Scan for the cell matching the given text and deliver its (x, y) coordinate at center. 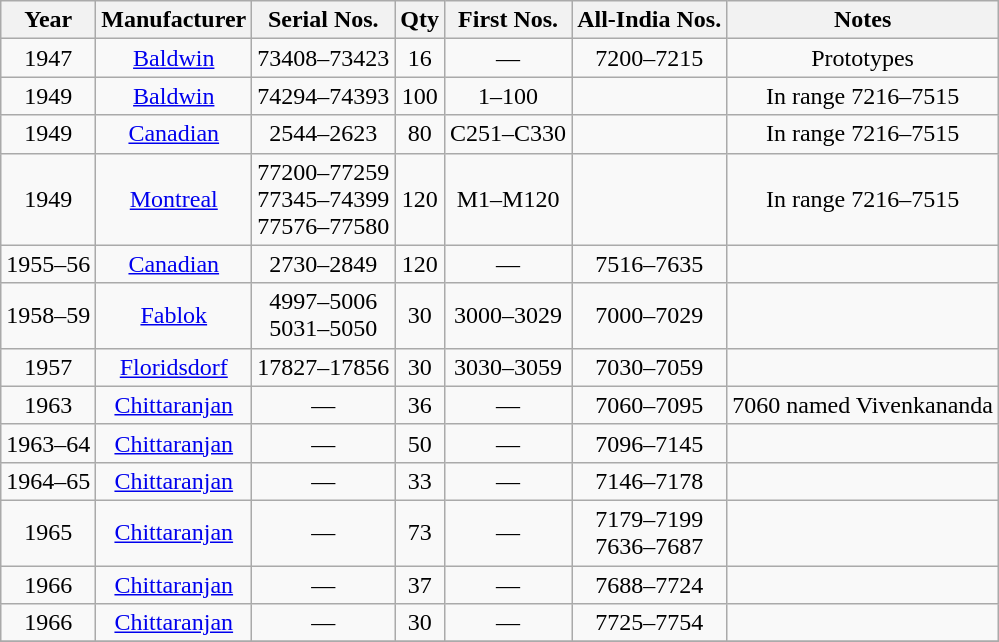
2544–2623 (324, 134)
73408–73423 (324, 58)
Serial Nos. (324, 20)
1947 (48, 58)
2730–2849 (324, 264)
74294–74393 (324, 96)
17827–17856 (324, 367)
80 (420, 134)
1958–59 (48, 316)
4997–50065031–5050 (324, 316)
7096–7145 (650, 443)
1964–65 (48, 481)
1–100 (508, 96)
M1–M120 (508, 199)
37 (420, 585)
Montreal (174, 199)
7030–7059 (650, 367)
1963–64 (48, 443)
First Nos. (508, 20)
50 (420, 443)
3000–3029 (508, 316)
7146–7178 (650, 481)
Notes (863, 20)
7000–7029 (650, 316)
Floridsdorf (174, 367)
3030–3059 (508, 367)
Prototypes (863, 58)
Fablok (174, 316)
73 (420, 532)
36 (420, 405)
Qty (420, 20)
1957 (48, 367)
33 (420, 481)
7725–7754 (650, 623)
77200–7725977345–7439977576–77580 (324, 199)
16 (420, 58)
7060–7095 (650, 405)
1955–56 (48, 264)
C251–C330 (508, 134)
7200–7215 (650, 58)
All-India Nos. (650, 20)
7688–7724 (650, 585)
Manufacturer (174, 20)
1963 (48, 405)
7060 named Vivenkananda (863, 405)
1965 (48, 532)
100 (420, 96)
7179–71997636–7687 (650, 532)
Year (48, 20)
7516–7635 (650, 264)
